Output the [x, y] coordinate of the center of the cell containing the given text.  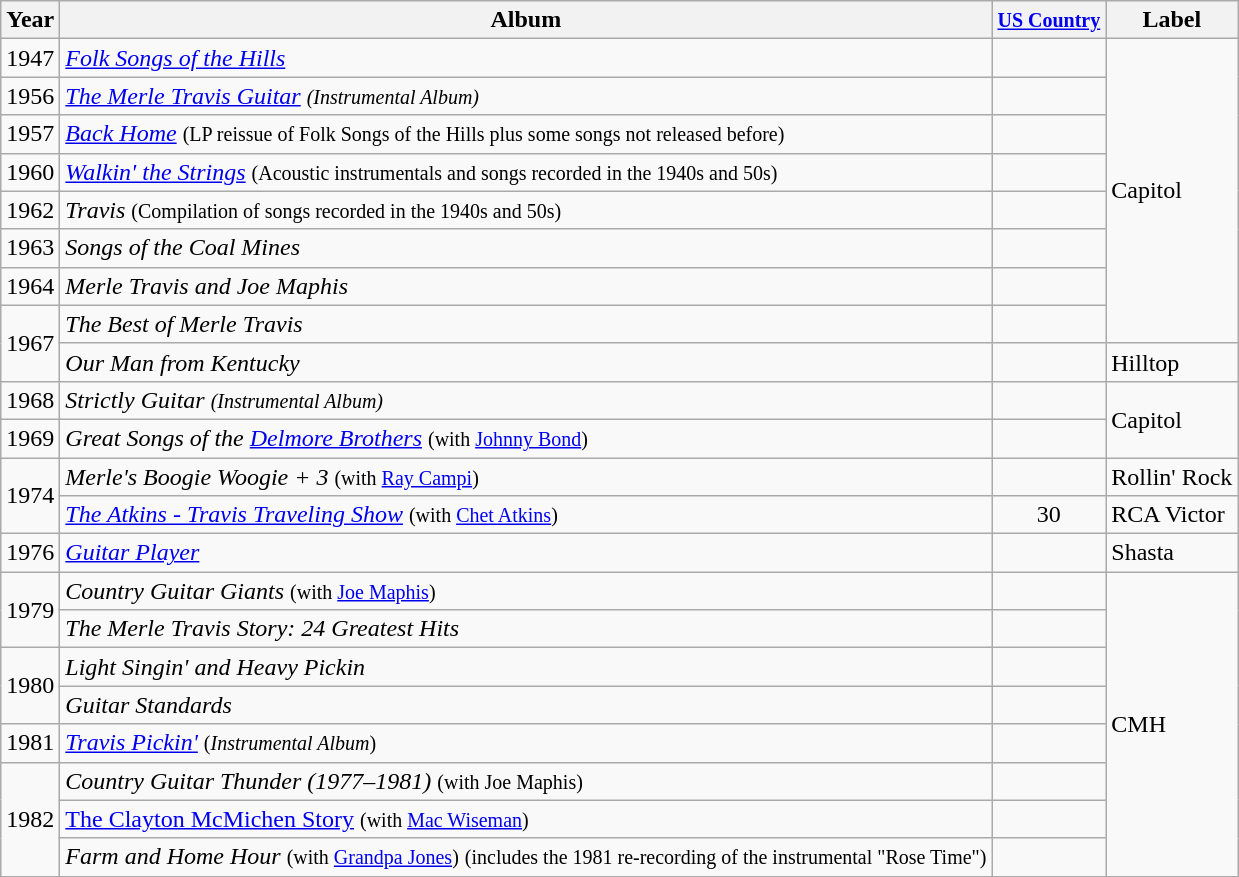
Rollin' Rock [1172, 477]
1963 [30, 248]
1964 [30, 286]
1960 [30, 172]
The Atkins - Travis Traveling Show (with Chet Atkins) [526, 515]
Album [526, 20]
The Merle Travis Story: 24 Greatest Hits [526, 629]
Folk Songs of the Hills [526, 58]
1968 [30, 400]
Shasta [1172, 553]
1976 [30, 553]
RCA Victor [1172, 515]
The Best of Merle Travis [526, 324]
Strictly Guitar (Instrumental Album) [526, 400]
1969 [30, 438]
Country Guitar Thunder (1977–1981) (with Joe Maphis) [526, 781]
Merle's Boogie Woogie + 3 (with Ray Campi) [526, 477]
Guitar Player [526, 553]
1980 [30, 686]
Farm and Home Hour (with Grandpa Jones) (includes the 1981 re-recording of the instrumental "Rose Time") [526, 857]
US Country [1049, 20]
Great Songs of the Delmore Brothers (with Johnny Bond) [526, 438]
1967 [30, 343]
Walkin' the Strings (Acoustic instrumentals and songs recorded in the 1940s and 50s) [526, 172]
Label [1172, 20]
1982 [30, 819]
Year [30, 20]
Merle Travis and Joe Maphis [526, 286]
Travis (Compilation of songs recorded in the 1940s and 50s) [526, 210]
Our Man from Kentucky [526, 362]
Guitar Standards [526, 705]
1974 [30, 496]
1981 [30, 743]
1962 [30, 210]
CMH [1172, 724]
The Clayton McMichen Story (with Mac Wiseman) [526, 819]
Travis Pickin' (Instrumental Album) [526, 743]
The Merle Travis Guitar (Instrumental Album) [526, 96]
Back Home (LP reissue of Folk Songs of the Hills plus some songs not released before) [526, 134]
Light Singin' and Heavy Pickin [526, 667]
Hilltop [1172, 362]
1956 [30, 96]
1979 [30, 610]
Songs of the Coal Mines [526, 248]
Country Guitar Giants (with Joe Maphis) [526, 591]
1957 [30, 134]
30 [1049, 515]
1947 [30, 58]
